Search for the cell housing the specified text and yield its [X, Y] center coordinate. 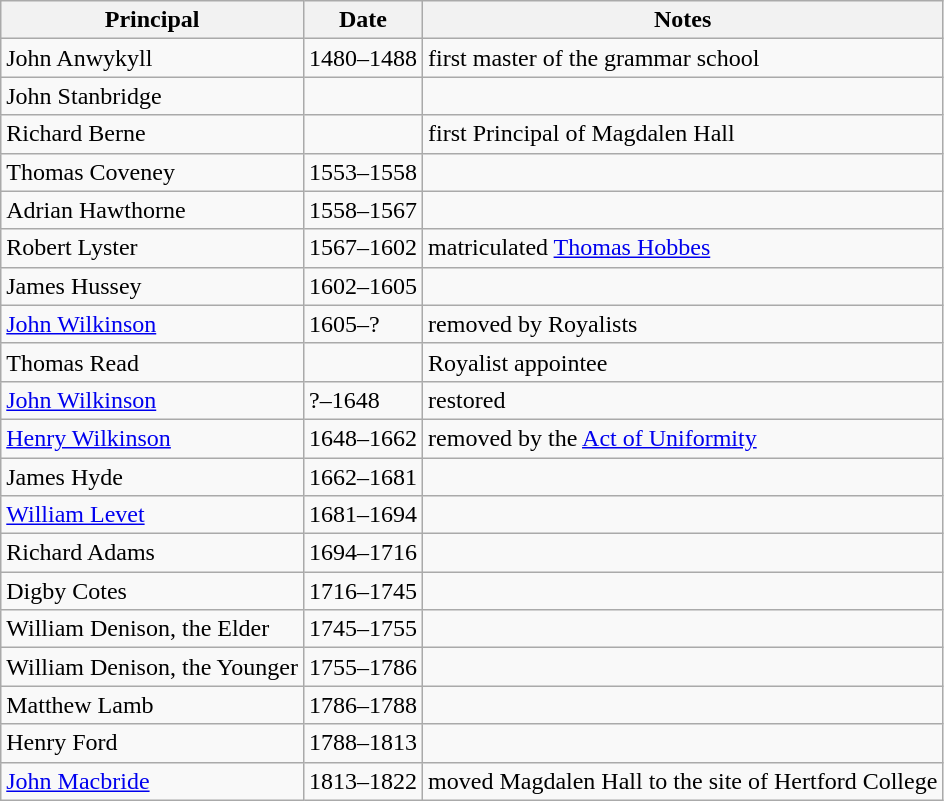
Henry Ford [152, 743]
Richard Adams [152, 553]
James Hussey [152, 286]
Principal [152, 20]
Adrian Hawthorne [152, 210]
matriculated Thomas Hobbes [683, 248]
?–1648 [362, 400]
1813–1822 [362, 781]
1694–1716 [362, 553]
1716–1745 [362, 591]
first Principal of Magdalen Hall [683, 134]
John Macbride [152, 781]
Thomas Read [152, 362]
1648–1662 [362, 438]
Richard Berne [152, 134]
John Stanbridge [152, 96]
1681–1694 [362, 515]
Royalist appointee [683, 362]
Robert Lyster [152, 248]
1745–1755 [362, 629]
1567–1602 [362, 248]
1788–1813 [362, 743]
restored [683, 400]
William Denison, the Younger [152, 667]
Digby Cotes [152, 591]
1662–1681 [362, 477]
Matthew Lamb [152, 705]
Notes [683, 20]
removed by the Act of Uniformity [683, 438]
Henry Wilkinson [152, 438]
removed by Royalists [683, 324]
1755–1786 [362, 667]
1605–? [362, 324]
1786–1788 [362, 705]
first master of the grammar school [683, 58]
1558–1567 [362, 210]
William Levet [152, 515]
moved Magdalen Hall to the site of Hertford College [683, 781]
Date [362, 20]
William Denison, the Elder [152, 629]
James Hyde [152, 477]
Thomas Coveney [152, 172]
1480–1488 [362, 58]
John Anwykyll [152, 58]
1602–1605 [362, 286]
1553–1558 [362, 172]
